Output the [x, y] coordinate of the center of the cell containing the given text.  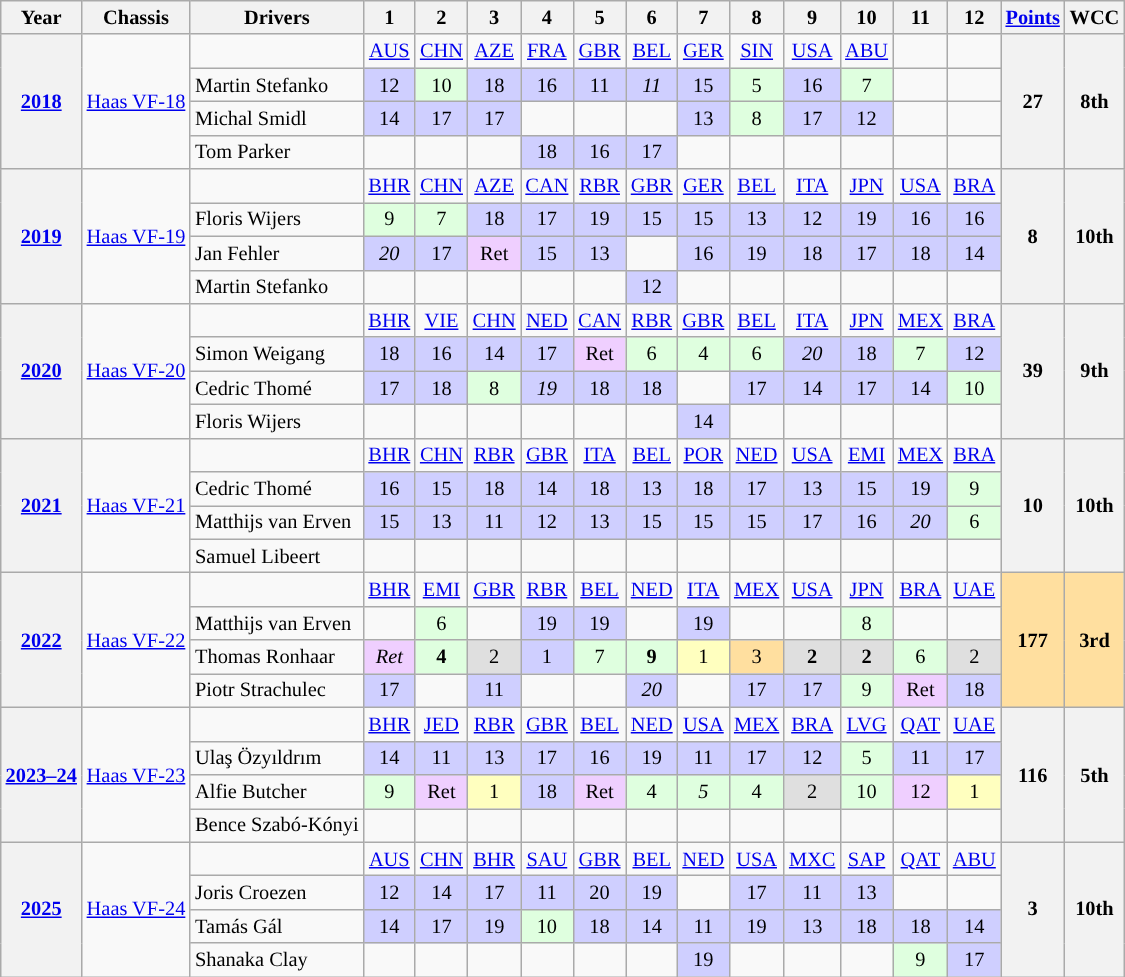
2025 [42, 910]
Haas VF-21 [136, 506]
SAP [866, 859]
JED [442, 724]
Haas VF-23 [136, 774]
177 [1033, 640]
2019 [42, 236]
Jan Fehler [276, 253]
2023–24 [42, 774]
Points [1033, 17]
Tom Parker [276, 152]
2020 [42, 370]
Haas VF-18 [136, 102]
Year [42, 17]
LVG [866, 724]
Joris Croezen [276, 892]
Piotr Strachulec [276, 690]
2021 [42, 506]
39 [1033, 370]
Ulaş Özyıldrım [276, 758]
Bence Szabó-Kónyi [276, 825]
Thomas Ronhaar [276, 657]
Samuel Libeert [276, 556]
WCC [1095, 17]
VIE [442, 320]
Michal Smidl [276, 118]
2022 [42, 640]
SIN [756, 51]
SAU [546, 859]
FRA [546, 51]
Tamás Gál [276, 926]
Alfie Butcher [276, 791]
MXC [812, 859]
Simon Weigang [276, 354]
5th [1095, 774]
9th [1095, 370]
3rd [1095, 640]
Drivers [276, 17]
Shanaka Clay [276, 960]
27 [1033, 102]
Haas VF-24 [136, 910]
2018 [42, 102]
Haas VF-22 [136, 640]
Chassis [136, 17]
Haas VF-19 [136, 236]
Haas VF-20 [136, 370]
116 [1033, 774]
8th [1095, 102]
POR [704, 455]
